Extract the [x, y] coordinate from the center of the cell holding the provided text.  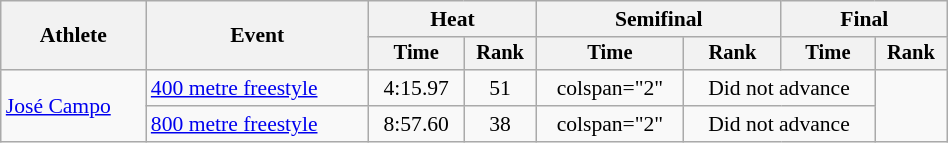
51 [500, 88]
Semifinal [658, 19]
4:15.97 [416, 88]
800 metre freestyle [258, 124]
Event [258, 36]
José Campo [74, 106]
400 metre freestyle [258, 88]
Heat [453, 19]
Final [864, 19]
Athlete [74, 36]
38 [500, 124]
8:57.60 [416, 124]
